Determine the [x, y] coordinate at the center of the cell enclosing the given text.  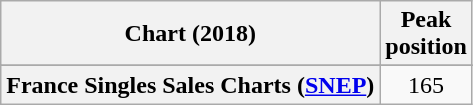
Peakposition [426, 34]
France Singles Sales Charts (SNEP) [190, 85]
165 [426, 85]
Chart (2018) [190, 34]
